Provide the [x, y] coordinate of the cell's center where the given text is located.  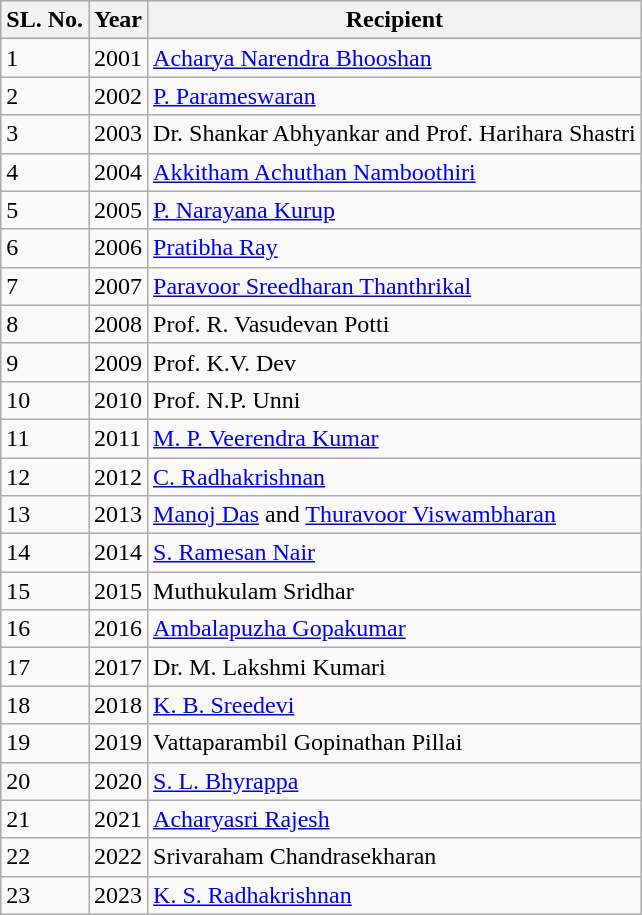
2007 [118, 286]
15 [45, 591]
2 [45, 96]
SL. No. [45, 20]
8 [45, 324]
P. Narayana Kurup [395, 210]
M. P. Veerendra Kumar [395, 438]
Prof. K.V. Dev [395, 362]
Ambalapuzha Gopakumar [395, 629]
19 [45, 743]
2015 [118, 591]
2008 [118, 324]
P. Parameswaran [395, 96]
2011 [118, 438]
Muthukulam Sridhar [395, 591]
6 [45, 248]
2020 [118, 781]
13 [45, 515]
2013 [118, 515]
2001 [118, 58]
16 [45, 629]
10 [45, 400]
Acharya Narendra Bhooshan [395, 58]
14 [45, 553]
1 [45, 58]
18 [45, 705]
K. B. Sreedevi [395, 705]
S. Ramesan Nair [395, 553]
2017 [118, 667]
9 [45, 362]
Vattaparambil Gopinathan Pillai [395, 743]
2023 [118, 895]
4 [45, 172]
5 [45, 210]
Manoj Das and Thuravoor Viswambharan [395, 515]
22 [45, 857]
2006 [118, 248]
K. S. Radhakrishnan [395, 895]
2009 [118, 362]
2002 [118, 96]
21 [45, 819]
S. L. Bhyrappa [395, 781]
2005 [118, 210]
Year [118, 20]
17 [45, 667]
Pratibha Ray [395, 248]
2022 [118, 857]
12 [45, 477]
Dr. Shankar Abhyankar and Prof. Harihara Shastri [395, 134]
2003 [118, 134]
3 [45, 134]
2016 [118, 629]
2004 [118, 172]
2018 [118, 705]
20 [45, 781]
7 [45, 286]
Acharyasri Rajesh [395, 819]
Paravoor Sreedharan Thanthrikal [395, 286]
C. Radhakrishnan [395, 477]
2010 [118, 400]
23 [45, 895]
2012 [118, 477]
Dr. M. Lakshmi Kumari [395, 667]
Prof. N.P. Unni [395, 400]
2014 [118, 553]
Prof. R. Vasudevan Potti [395, 324]
2021 [118, 819]
2019 [118, 743]
Recipient [395, 20]
Srivaraham Chandrasekharan [395, 857]
Akkitham Achuthan Namboothiri [395, 172]
11 [45, 438]
